Extract the [x, y] coordinate from the center of the cell holding the provided text.  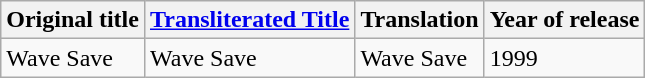
Original title [73, 20]
Year of release [564, 20]
Translation [420, 20]
Transliterated Title [249, 20]
1999 [564, 58]
